Provide the [X, Y] coordinate of the cell's center where the given text is located.  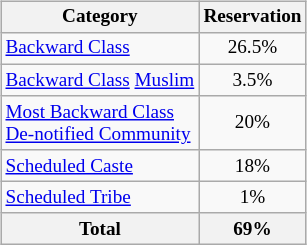
Backward Class Muslim [100, 80]
20% [252, 123]
26.5% [252, 49]
1% [252, 198]
Backward Class [100, 49]
69% [252, 229]
Reservation [252, 17]
3.5% [252, 80]
18% [252, 166]
Total [100, 229]
Most Backward Class De-notified Community [100, 123]
Category [100, 17]
Scheduled Tribe [100, 198]
Scheduled Caste [100, 166]
